Extract the [X, Y] coordinate from the center of the cell holding the provided text.  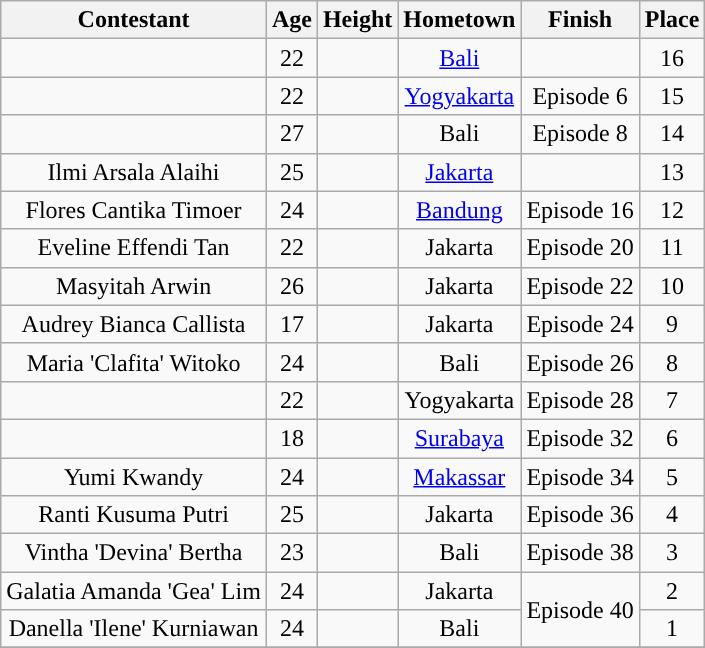
10 [672, 286]
12 [672, 210]
8 [672, 362]
1 [672, 629]
6 [672, 438]
Episode 38 [580, 553]
Audrey Bianca Callista [134, 324]
Galatia Amanda 'Gea' Lim [134, 591]
Height [357, 20]
Episode 16 [580, 210]
Ranti Kusuma Putri [134, 515]
Episode 24 [580, 324]
Eveline Effendi Tan [134, 248]
17 [292, 324]
27 [292, 134]
Episode 20 [580, 248]
Episode 6 [580, 96]
Episode 32 [580, 438]
13 [672, 172]
Flores Cantika Timoer [134, 210]
Danella 'Ilene' Kurniawan [134, 629]
9 [672, 324]
3 [672, 553]
Episode 26 [580, 362]
4 [672, 515]
Episode 34 [580, 477]
Surabaya [460, 438]
15 [672, 96]
Contestant [134, 20]
Place [672, 20]
Episode 8 [580, 134]
Makassar [460, 477]
2 [672, 591]
Episode 22 [580, 286]
5 [672, 477]
11 [672, 248]
Episode 40 [580, 610]
Episode 28 [580, 400]
14 [672, 134]
16 [672, 58]
Masyitah Arwin [134, 286]
Ilmi Arsala Alaihi [134, 172]
7 [672, 400]
Bandung [460, 210]
Age [292, 20]
18 [292, 438]
23 [292, 553]
26 [292, 286]
Vintha 'Devina' Bertha [134, 553]
Hometown [460, 20]
Episode 36 [580, 515]
Maria 'Clafita' Witoko [134, 362]
Finish [580, 20]
Yumi Kwandy [134, 477]
